Identify which cell holds the provided text, then report its [X, Y] central coordinate. 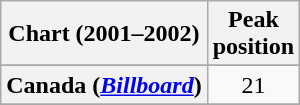
Canada (Billboard) [104, 85]
Peakposition [253, 34]
21 [253, 85]
Chart (2001–2002) [104, 34]
